Locate the cell with the specified text and output its [X, Y] center coordinate. 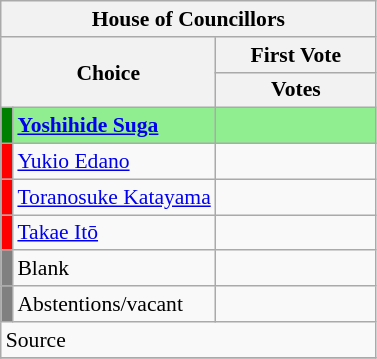
Blank [114, 269]
Takae Itō [114, 233]
Yukio Edano [114, 162]
Choice [108, 72]
Source [188, 340]
First Vote [296, 55]
Votes [296, 90]
Yoshihide Suga [114, 126]
Abstentions/vacant [114, 304]
Toranosuke Katayama [114, 197]
House of Councillors [188, 19]
